Provide the [X, Y] coordinate of the cell's center where the given text is located.  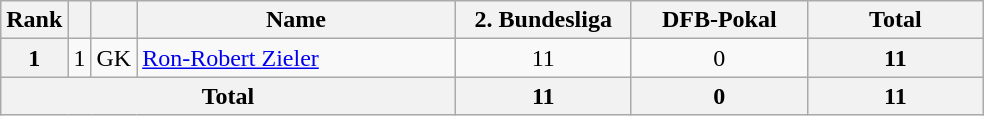
2. Bundesliga [543, 20]
Ron-Robert Zieler [296, 58]
Name [296, 20]
DFB-Pokal [719, 20]
GK [114, 58]
Rank [34, 20]
